Detect which cell encompasses the target text, then output its [X, Y] center coordinate. 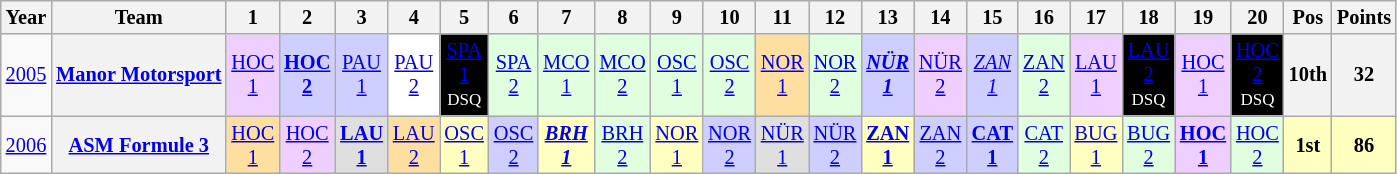
1st [1308, 145]
15 [992, 17]
10 [730, 17]
2006 [26, 145]
2005 [26, 75]
7 [566, 17]
ASM Formule 3 [138, 145]
16 [1044, 17]
32 [1364, 75]
BUG2 [1148, 145]
Year [26, 17]
9 [676, 17]
MCO1 [566, 75]
PAU2 [414, 75]
MCO2 [622, 75]
Points [1364, 17]
CAT2 [1044, 145]
1 [252, 17]
5 [464, 17]
BRH1 [566, 145]
SPA1DSQ [464, 75]
CAT1 [992, 145]
19 [1203, 17]
Manor Motorsport [138, 75]
PAU1 [362, 75]
86 [1364, 145]
10th [1308, 75]
17 [1096, 17]
14 [940, 17]
6 [514, 17]
12 [836, 17]
LAU2 [414, 145]
18 [1148, 17]
11 [782, 17]
BUG1 [1096, 145]
Pos [1308, 17]
HOC2DSQ [1258, 75]
20 [1258, 17]
4 [414, 17]
13 [888, 17]
Team [138, 17]
2 [307, 17]
8 [622, 17]
3 [362, 17]
SPA2 [514, 75]
LAU2DSQ [1148, 75]
BRH2 [622, 145]
